Provide the (x, y) coordinate of the cell's center where the given text is located.  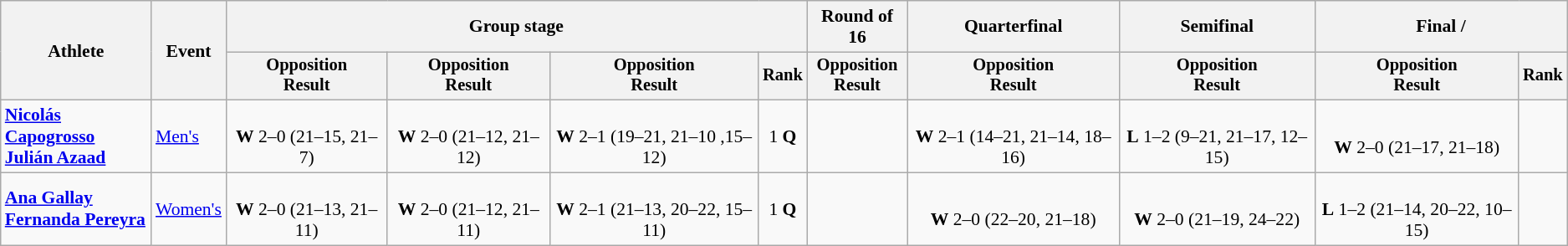
W 2–0 (21–19, 24–22) (1217, 209)
W 2–0 (21–13, 21–11) (306, 209)
Athlete (76, 50)
L 1–2 (9–21, 21–17, 12–15) (1217, 137)
Round of 16 (858, 27)
Ana GallayFernanda Pereyra (76, 209)
W 2–1 (19–21, 21–10 ,15–12) (654, 137)
Event (189, 50)
Men's (189, 137)
W 2–0 (22–20, 21–18) (1014, 209)
W 2–1 (21–13, 20–22, 15–11) (654, 209)
W 2–0 (21–12, 21–12) (468, 137)
Semifinal (1217, 27)
L 1–2 (21–14, 20–22, 10–15) (1417, 209)
Final / (1440, 27)
Women's (189, 209)
Quarterfinal (1014, 27)
W 2–0 (21–17, 21–18) (1417, 137)
W 2–0 (21–15, 21–7) (306, 137)
Nicolás CapogrossoJulián Azaad (76, 137)
W 2–0 (21–12, 21–11) (468, 209)
Group stage (517, 27)
W 2–1 (14–21, 21–14, 18–16) (1014, 137)
